For the text-containing cell, return its midpoint in (x, y) coordinate format. 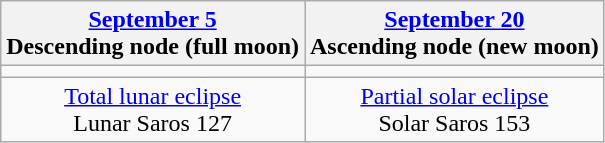
Total lunar eclipseLunar Saros 127 (153, 110)
September 20Ascending node (new moon) (454, 34)
September 5Descending node (full moon) (153, 34)
Partial solar eclipseSolar Saros 153 (454, 110)
